Detect which cell encompasses the target text, then output its (x, y) center coordinate. 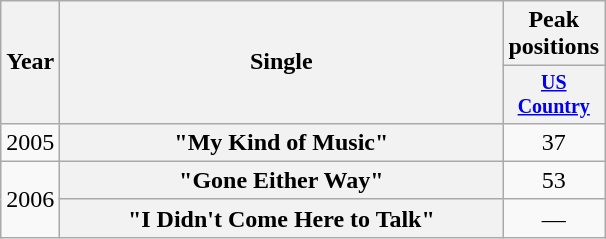
2005 (30, 142)
US Country (554, 94)
Year (30, 62)
— (554, 218)
Single (282, 62)
37 (554, 142)
Peak positions (554, 34)
"Gone Either Way" (282, 180)
"My Kind of Music" (282, 142)
53 (554, 180)
2006 (30, 199)
"I Didn't Come Here to Talk" (282, 218)
